Capture the cell that displays the provided text and extract its [x, y] central coordinate. 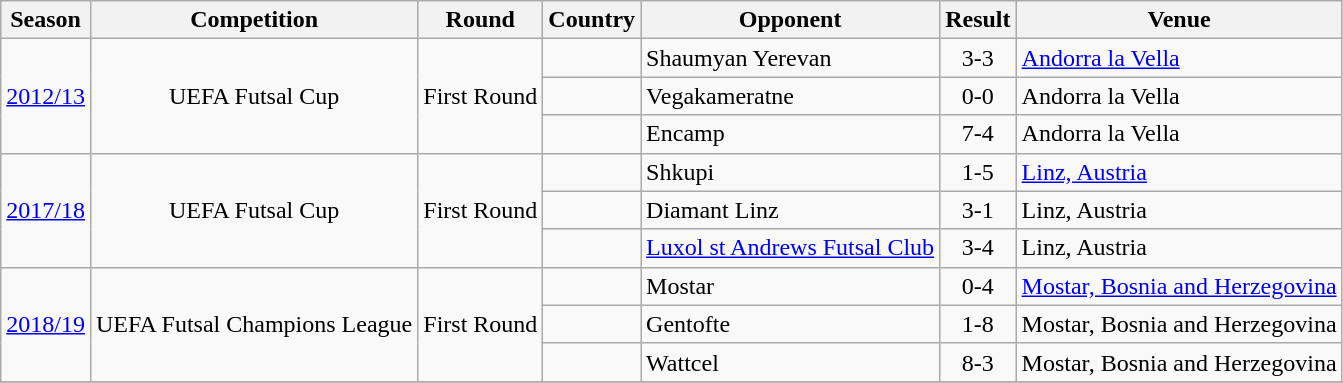
3-4 [978, 248]
3-3 [978, 58]
8-3 [978, 362]
Gentofte [790, 324]
Shaumyan Yerevan [790, 58]
2018/19 [46, 324]
Result [978, 20]
Vegakameratne [790, 96]
0-0 [978, 96]
Mostar [790, 286]
3-1 [978, 210]
Season [46, 20]
1-8 [978, 324]
Luxol st Andrews Futsal Club [790, 248]
Encamp [790, 134]
Country [592, 20]
Shkupi [790, 172]
1-5 [978, 172]
7-4 [978, 134]
Round [480, 20]
UEFA Futsal Champions League [254, 324]
Competition [254, 20]
Wattcel [790, 362]
Venue [1179, 20]
2012/13 [46, 96]
Opponent [790, 20]
Diamant Linz [790, 210]
2017/18 [46, 210]
0-4 [978, 286]
